Detect which cell encompasses the target text, then output its [X, Y] center coordinate. 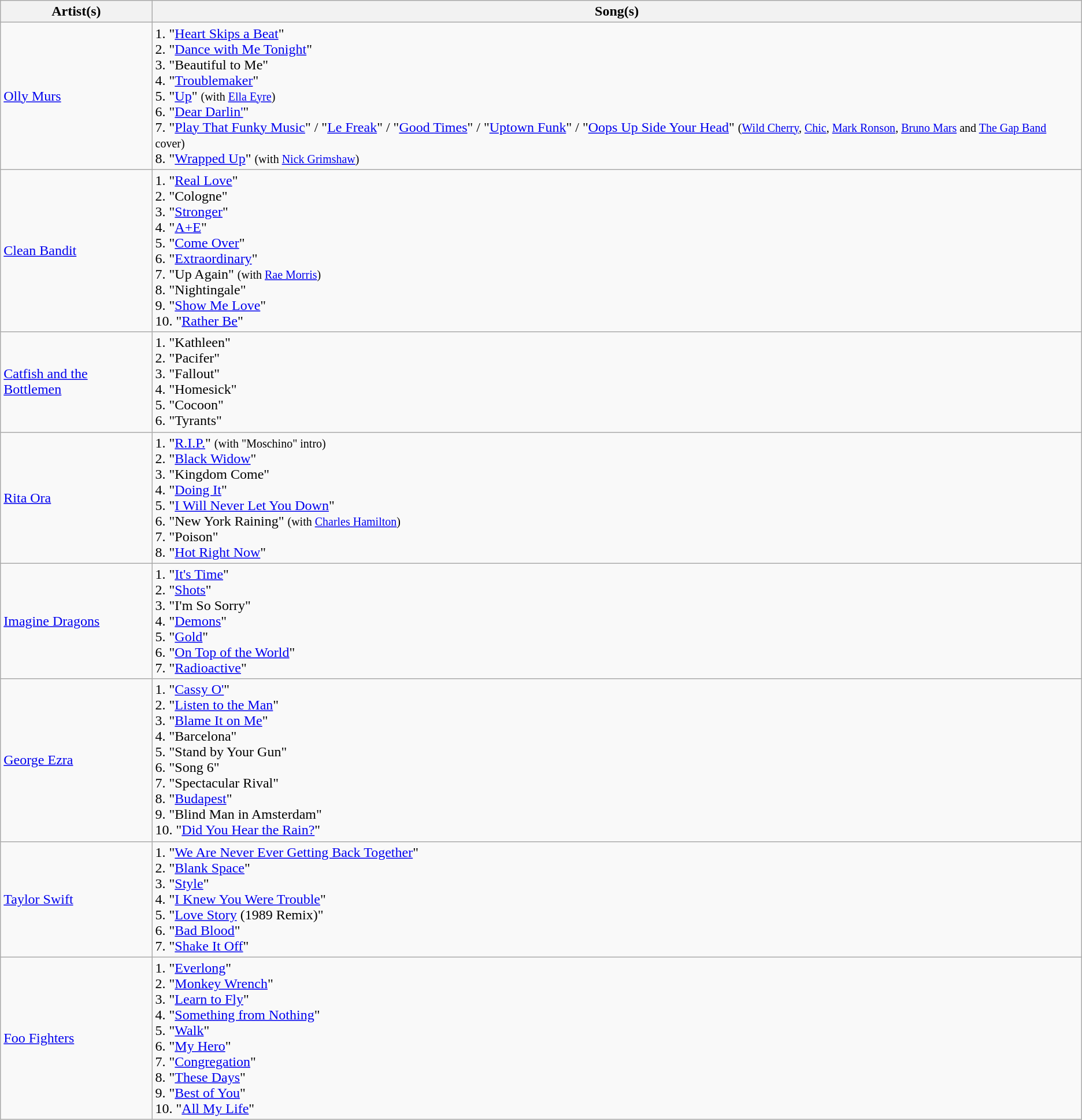
1. "Kathleen" 2. "Pacifer" 3. "Fallout" 4. "Homesick" 5. "Cocoon" 6. "Tyrants" [617, 382]
Taylor Swift [76, 899]
Foo Fighters [76, 1038]
Song(s) [617, 12]
Olly Murs [76, 96]
George Ezra [76, 760]
1. "It's Time" 2. "Shots" 3. "I'm So Sorry" 4. "Demons" 5. "Gold" 6. "On Top of the World" 7. "Radioactive" [617, 621]
Rita Ora [76, 497]
Clean Bandit [76, 251]
Catfish and the Bottlemen [76, 382]
Artist(s) [76, 12]
Imagine Dragons [76, 621]
